Capture the cell that displays the provided text and extract its [x, y] central coordinate. 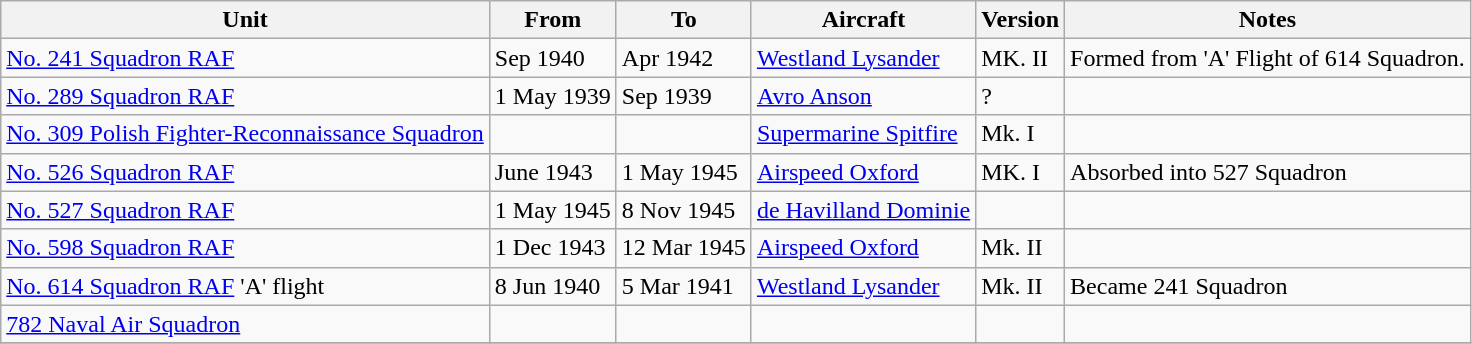
Unit [246, 20]
MK. I [1020, 172]
8 Jun 1940 [552, 286]
1 Dec 1943 [552, 248]
To [684, 20]
Supermarine Spitfire [863, 134]
? [1020, 96]
5 Mar 1941 [684, 286]
No. 241 Squadron RAF [246, 58]
Mk. I [1020, 134]
12 Mar 1945 [684, 248]
Absorbed into 527 Squadron [1268, 172]
No. 598 Squadron RAF [246, 248]
Became 241 Squadron [1268, 286]
Sep 1940 [552, 58]
MK. II [1020, 58]
From [552, 20]
June 1943 [552, 172]
de Havilland Dominie [863, 210]
No. 289 Squadron RAF [246, 96]
Version [1020, 20]
Apr 1942 [684, 58]
Notes [1268, 20]
No. 614 Squadron RAF 'A' flight [246, 286]
No. 526 Squadron RAF [246, 172]
782 Naval Air Squadron [246, 324]
No. 309 Polish Fighter-Reconnaissance Squadron [246, 134]
Sep 1939 [684, 96]
No. 527 Squadron RAF [246, 210]
Aircraft [863, 20]
Avro Anson [863, 96]
8 Nov 1945 [684, 210]
1 May 1939 [552, 96]
Formed from 'A' Flight of 614 Squadron. [1268, 58]
